Return the (X, Y) coordinate for the center point of the cell that contains the specified text.  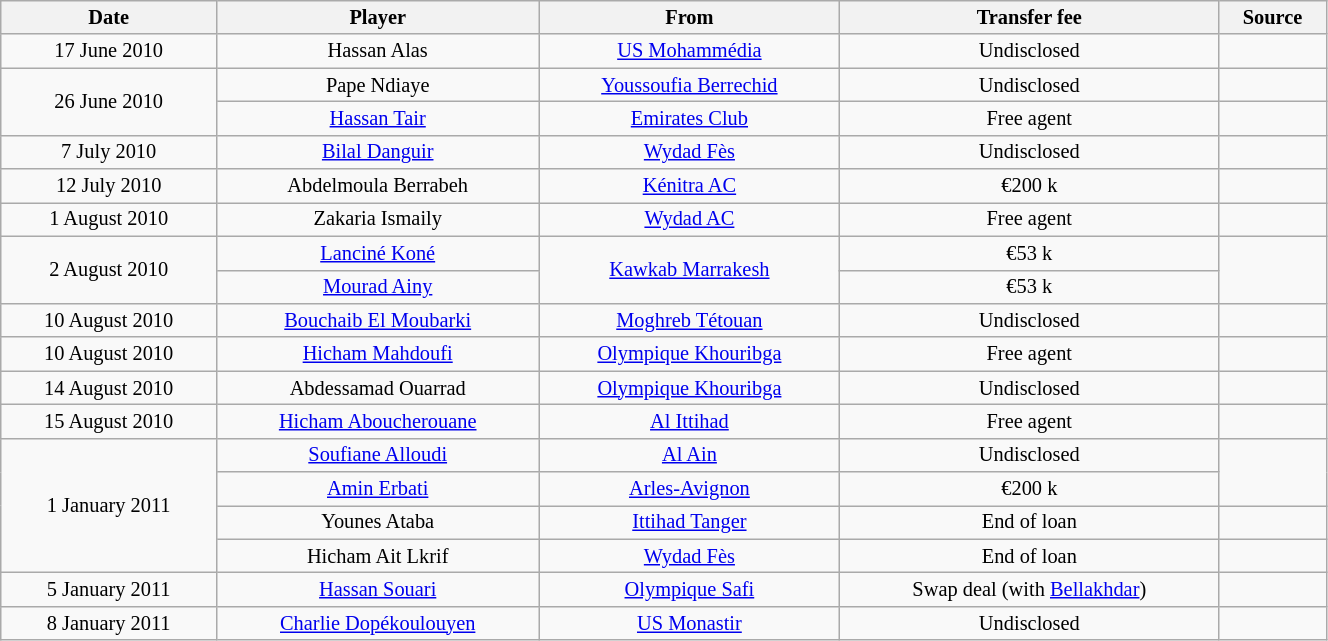
Abdessamad Ouarrad (378, 388)
Olympique Safi (690, 589)
Soufiane Alloudi (378, 455)
Amin Erbati (378, 489)
17 June 2010 (109, 51)
Hassan Alas (378, 51)
Hicham Mahdoufi (378, 354)
Ittihad Tanger (690, 522)
Swap deal (with Bellakhdar) (1030, 589)
Mourad Ainy (378, 287)
Arles-Avignon (690, 489)
Bouchaib El Moubarki (378, 320)
US Monastir (690, 623)
Charlie Dopékoulouyen (378, 623)
14 August 2010 (109, 388)
Moghreb Tétouan (690, 320)
Kawkab Marrakesh (690, 270)
Hicham Ait Lkrif (378, 556)
Youssoufia Berrechid (690, 85)
1 August 2010 (109, 219)
Wydad AC (690, 219)
Source (1273, 17)
Lanciné Koné (378, 253)
Hicham Aboucherouane (378, 421)
7 July 2010 (109, 152)
Pape Ndiaye (378, 85)
Hassan Tair (378, 118)
Transfer fee (1030, 17)
Bilal Danguir (378, 152)
From (690, 17)
Kénitra AC (690, 186)
Younes Ataba (378, 522)
Date (109, 17)
2 August 2010 (109, 270)
8 January 2011 (109, 623)
Al Ain (690, 455)
26 June 2010 (109, 102)
Abdelmoula Berrabeh (378, 186)
Zakaria Ismaily (378, 219)
Al Ittihad (690, 421)
Player (378, 17)
Emirates Club (690, 118)
1 January 2011 (109, 506)
Hassan Souari (378, 589)
5 January 2011 (109, 589)
15 August 2010 (109, 421)
12 July 2010 (109, 186)
US Mohammédia (690, 51)
